Search for the cell housing the specified text and yield its (x, y) center coordinate. 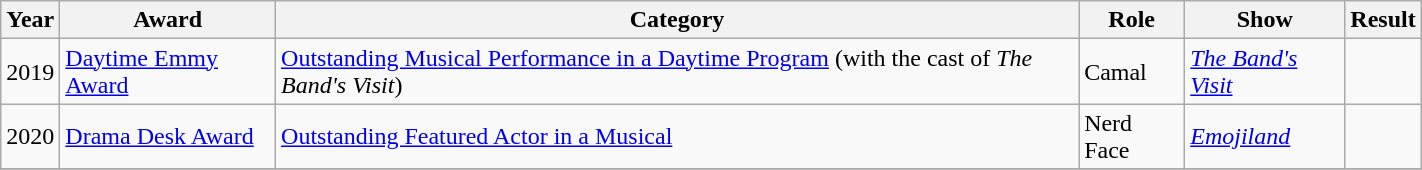
Emojiland (1265, 136)
2019 (30, 72)
Outstanding Featured Actor in a Musical (678, 136)
Drama Desk Award (168, 136)
Year (30, 20)
Category (678, 20)
Award (168, 20)
Show (1265, 20)
Role (1132, 20)
Outstanding Musical Performance in a Daytime Program (with the cast of The Band's Visit) (678, 72)
Camal (1132, 72)
Result (1383, 20)
The Band's Visit (1265, 72)
2020 (30, 136)
Daytime Emmy Award (168, 72)
Nerd Face (1132, 136)
